Capture the cell that displays the provided text and extract its [x, y] central coordinate. 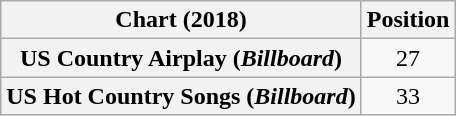
Chart (2018) [181, 20]
US Hot Country Songs (Billboard) [181, 96]
Position [408, 20]
33 [408, 96]
27 [408, 58]
US Country Airplay (Billboard) [181, 58]
